Provide the (X, Y) coordinate of the cell's center where the given text is located.  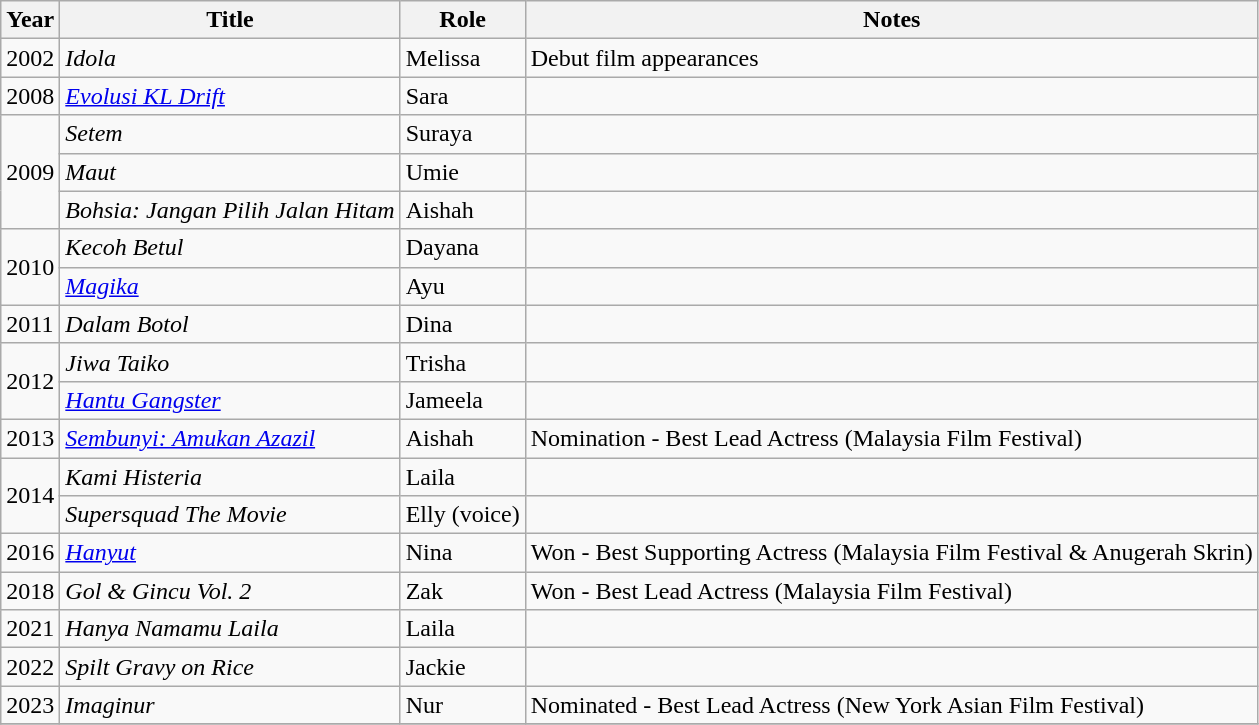
Sara (462, 96)
Bohsia: Jangan Pilih Jalan Hitam (230, 210)
Kami Histeria (230, 477)
2013 (30, 438)
2012 (30, 381)
Jackie (462, 667)
2016 (30, 553)
2002 (30, 58)
Umie (462, 172)
Imaginur (230, 705)
Suraya (462, 134)
Sembunyi: Amukan Azazil (230, 438)
2011 (30, 324)
Hanya Namamu Laila (230, 629)
Melissa (462, 58)
Setem (230, 134)
Jiwa Taiko (230, 362)
Role (462, 20)
Debut film appearances (892, 58)
Ayu (462, 286)
2018 (30, 591)
Hanyut (230, 553)
Spilt Gravy on Rice (230, 667)
Dayana (462, 248)
Notes (892, 20)
Hantu Gangster (230, 400)
Zak (462, 591)
Idola (230, 58)
Trisha (462, 362)
Kecoh Betul (230, 248)
Nominated - Best Lead Actress (New York Asian Film Festival) (892, 705)
2022 (30, 667)
2008 (30, 96)
2010 (30, 267)
2014 (30, 496)
Evolusi KL Drift (230, 96)
Dalam Botol (230, 324)
Magika (230, 286)
Won - Best Lead Actress (Malaysia Film Festival) (892, 591)
Dina (462, 324)
Maut (230, 172)
2021 (30, 629)
Year (30, 20)
Title (230, 20)
Supersquad The Movie (230, 515)
Elly (voice) (462, 515)
Jameela (462, 400)
Nomination - Best Lead Actress (Malaysia Film Festival) (892, 438)
2009 (30, 172)
Won - Best Supporting Actress (Malaysia Film Festival & Anugerah Skrin) (892, 553)
Nina (462, 553)
2023 (30, 705)
Nur (462, 705)
Gol & Gincu Vol. 2 (230, 591)
